Pinpoint the cell where the given text exists, returning its (X, Y) midpoint coordinate. 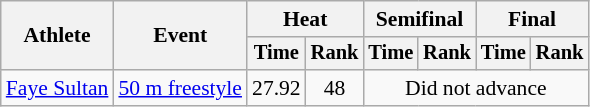
Did not advance (476, 88)
48 (335, 88)
Heat (305, 19)
Final (532, 19)
50 m freestyle (180, 88)
Event (180, 36)
Semifinal (419, 19)
Faye Sultan (58, 88)
27.92 (276, 88)
Athlete (58, 36)
